For the text-containing cell, return its midpoint in [x, y] coordinate format. 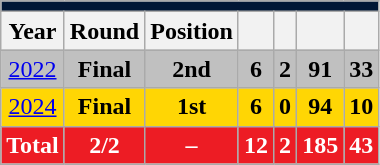
94 [320, 107]
Total [33, 145]
0 [286, 107]
– [192, 145]
2024 [33, 107]
Round [104, 31]
12 [256, 145]
185 [320, 145]
Position [192, 31]
1st [192, 107]
10 [362, 107]
33 [362, 69]
2nd [192, 69]
Year [33, 31]
43 [362, 145]
91 [320, 69]
2/2 [104, 145]
2022 [33, 69]
